From the cell containing the given text, extract its center point as (X, Y) coordinate. 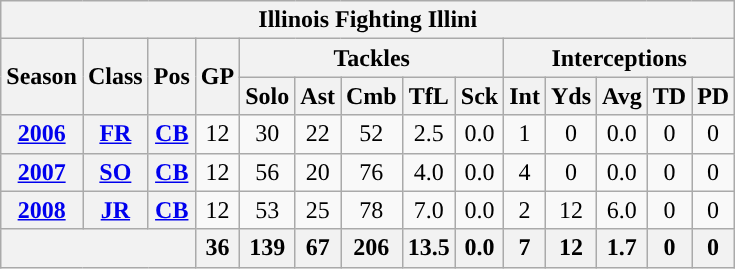
4.0 (428, 172)
GP (217, 77)
Ast (318, 96)
20 (318, 172)
2006 (42, 134)
139 (268, 248)
13.5 (428, 248)
Pos (172, 77)
2 (525, 210)
56 (268, 172)
7 (525, 248)
2008 (42, 210)
22 (318, 134)
206 (371, 248)
TD (669, 96)
TfL (428, 96)
JR (115, 210)
Yds (570, 96)
25 (318, 210)
53 (268, 210)
2007 (42, 172)
Sck (479, 96)
FR (115, 134)
Tackles (372, 58)
Class (115, 77)
36 (217, 248)
1 (525, 134)
6.0 (622, 210)
Solo (268, 96)
SO (115, 172)
7.0 (428, 210)
Illinois Fighting Illini (368, 20)
PD (714, 96)
4 (525, 172)
Int (525, 96)
67 (318, 248)
Avg (622, 96)
78 (371, 210)
1.7 (622, 248)
52 (371, 134)
76 (371, 172)
30 (268, 134)
Interceptions (620, 58)
2.5 (428, 134)
Season (42, 77)
Cmb (371, 96)
